Pinpoint the cell where the given text exists, returning its [x, y] midpoint coordinate. 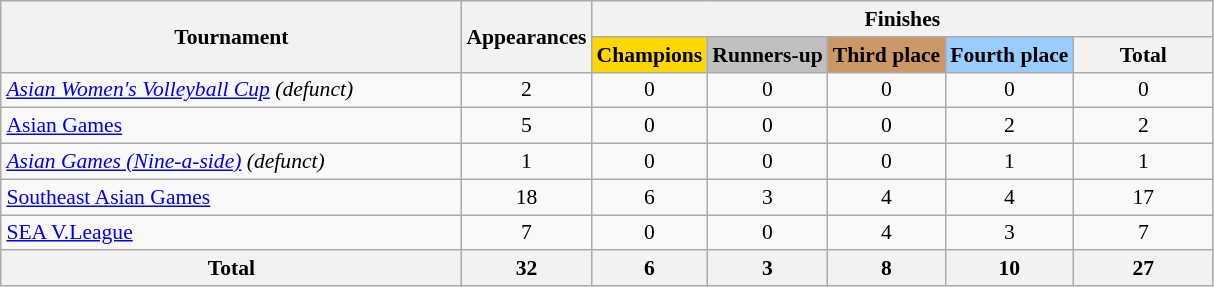
Southeast Asian Games [231, 197]
Appearances [526, 36]
32 [526, 269]
Third place [886, 55]
Finishes [903, 19]
18 [526, 197]
10 [1009, 269]
17 [1143, 197]
Asian Women's Volleyball Cup (defunct) [231, 90]
Champions [650, 55]
Asian Games [231, 126]
Tournament [231, 36]
Fourth place [1009, 55]
27 [1143, 269]
SEA V.League [231, 233]
Runners-up [767, 55]
5 [526, 126]
8 [886, 269]
Asian Games (Nine-a-side) (defunct) [231, 162]
